Pinpoint the cell where the given text exists, returning its (x, y) midpoint coordinate. 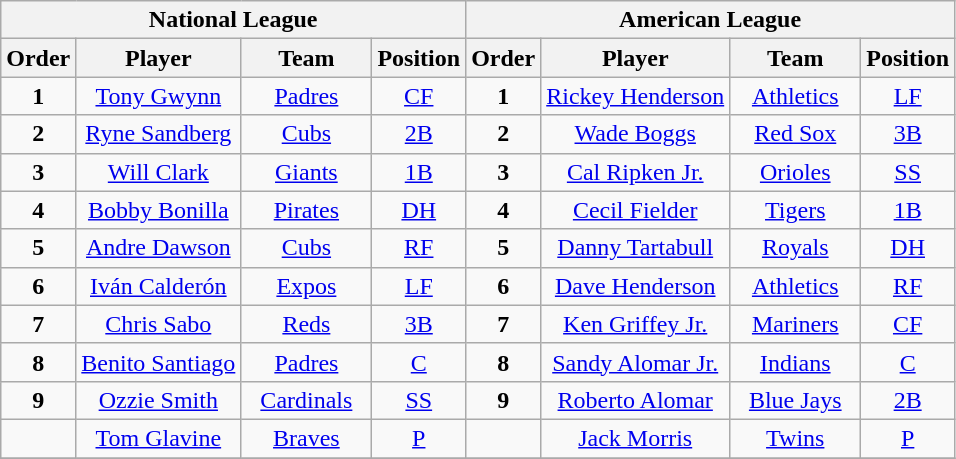
Rickey Henderson (636, 96)
Andre Dawson (158, 248)
Blue Jays (796, 400)
Braves (306, 438)
Ken Griffey Jr. (636, 324)
Cardinals (306, 400)
Ozzie Smith (158, 400)
Cecil Fielder (636, 210)
Red Sox (796, 134)
Giants (306, 172)
Chris Sabo (158, 324)
Reds (306, 324)
Wade Boggs (636, 134)
National League (234, 20)
Cal Ripken Jr. (636, 172)
Jack Morris (636, 438)
Tony Gwynn (158, 96)
Mariners (796, 324)
Tom Glavine (158, 438)
Danny Tartabull (636, 248)
Tigers (796, 210)
Sandy Alomar Jr. (636, 362)
Indians (796, 362)
Will Clark (158, 172)
Iván Calderón (158, 286)
Benito Santiago (158, 362)
American League (710, 20)
Twins (796, 438)
Dave Henderson (636, 286)
Pirates (306, 210)
Royals (796, 248)
Ryne Sandberg (158, 134)
Orioles (796, 172)
Expos (306, 286)
Bobby Bonilla (158, 210)
Roberto Alomar (636, 400)
